Search for the cell housing the specified text and yield its [X, Y] center coordinate. 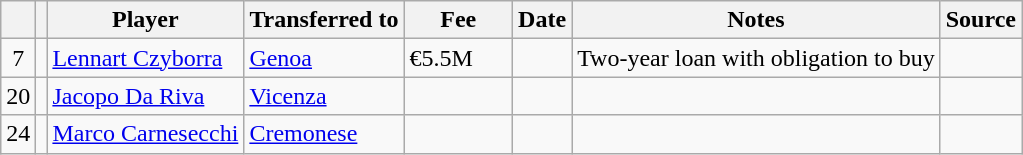
Fee [458, 20]
24 [18, 134]
Transferred to [324, 20]
Lennart Czyborra [146, 58]
Two-year loan with obligation to buy [756, 58]
Cremonese [324, 134]
Player [146, 20]
Jacopo Da Riva [146, 96]
Genoa [324, 58]
Notes [756, 20]
Vicenza [324, 96]
€5.5M [458, 58]
Source [980, 20]
7 [18, 58]
20 [18, 96]
Date [542, 20]
Marco Carnesecchi [146, 134]
